Return the [x, y] coordinate for the center point of the cell that contains the specified text.  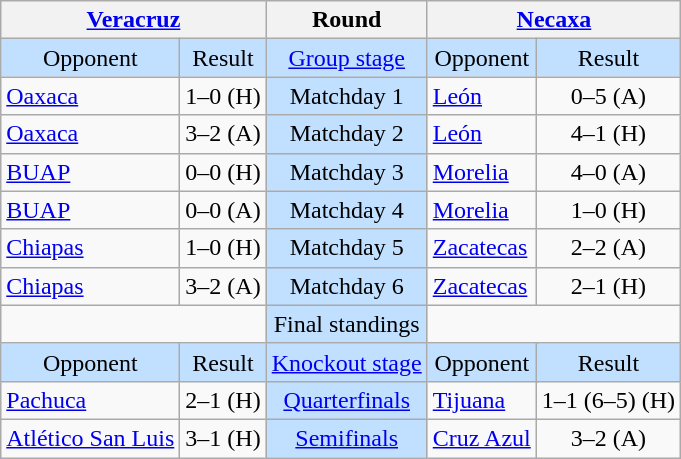
Matchday 1 [346, 96]
0–0 (A) [223, 210]
Group stage [346, 58]
Tijuana [482, 400]
Necaxa [554, 20]
Veracruz [134, 20]
3–1 (H) [223, 438]
2–2 (A) [608, 248]
Quarterfinals [346, 400]
Matchday 3 [346, 172]
0–0 (H) [223, 172]
Matchday 5 [346, 248]
0–5 (A) [608, 96]
1–1 (6–5) (H) [608, 400]
Matchday 4 [346, 210]
4–0 (A) [608, 172]
Round [346, 20]
Matchday 6 [346, 286]
Matchday 2 [346, 134]
Cruz Azul [482, 438]
Semifinals [346, 438]
Final standings [346, 324]
Atlético San Luis [90, 438]
Pachuca [90, 400]
Knockout stage [346, 362]
4–1 (H) [608, 134]
